From the cell containing the given text, extract its center point as (X, Y) coordinate. 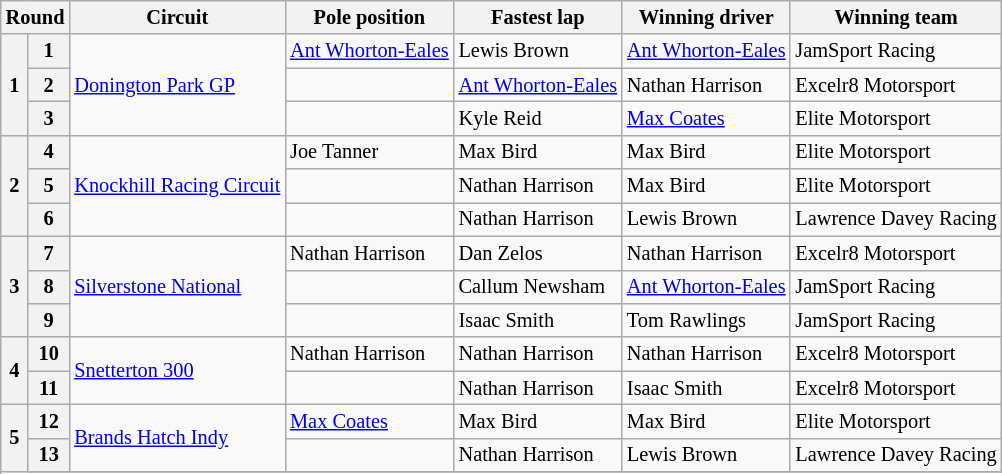
Pole position (369, 17)
Fastest lap (538, 17)
Winning driver (706, 17)
Silverstone National (177, 286)
Knockhill Racing Circuit (177, 186)
Callum Newsham (538, 287)
Kyle Reid (538, 118)
9 (48, 320)
7 (48, 253)
Round (36, 17)
Joe Tanner (369, 152)
Winning team (896, 17)
Snetterton 300 (177, 370)
13 (48, 455)
Circuit (177, 17)
Donington Park GP (177, 84)
12 (48, 421)
Dan Zelos (538, 253)
Brands Hatch Indy (177, 438)
8 (48, 287)
6 (48, 219)
10 (48, 354)
11 (48, 388)
Tom Rawlings (706, 320)
